Locate the cell with the specified text and output its [X, Y] center coordinate. 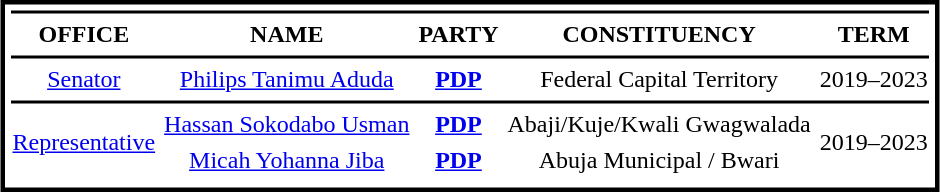
Philips Tanimu Aduda [287, 79]
Senator [84, 79]
CONSTITUENCY [659, 35]
Abuja Municipal / Bwari [659, 161]
TERM [874, 35]
Federal Capital Territory [659, 79]
Hassan Sokodabo Usman [287, 125]
OFFICE [84, 35]
Abaji/Kuje/Kwali Gwagwalada [659, 125]
NAME [287, 35]
PARTY [458, 35]
Representative [84, 143]
Micah Yohanna Jiba [287, 161]
